Pinpoint the cell where the given text exists, returning its (x, y) midpoint coordinate. 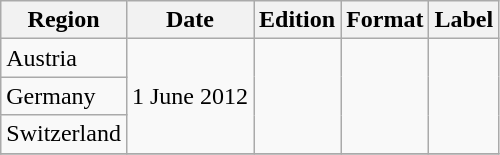
Date (190, 20)
1 June 2012 (190, 96)
Austria (64, 58)
Label (464, 20)
Germany (64, 96)
Region (64, 20)
Switzerland (64, 134)
Format (385, 20)
Edition (298, 20)
